Provide the [x, y] coordinate of the cell's center where the given text is located.  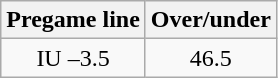
Over/under [210, 20]
Pregame line [74, 20]
IU –3.5 [74, 58]
46.5 [210, 58]
